Find where the given text appears and provide that cell's center as (X, Y) coordinate. 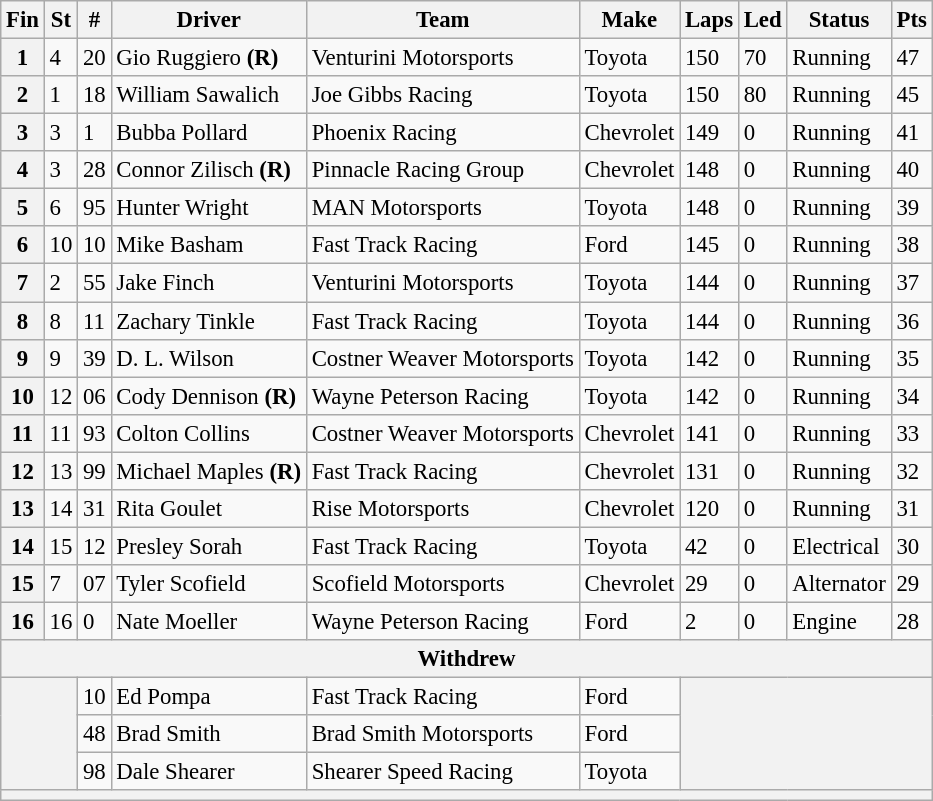
37 (912, 283)
Alternator (839, 584)
95 (94, 208)
Michael Maples (R) (208, 471)
98 (94, 772)
Hunter Wright (208, 208)
Rise Motorsports (442, 509)
Make (629, 20)
Led (762, 20)
42 (710, 546)
William Sawalich (208, 95)
06 (94, 396)
Zachary Tinkle (208, 321)
Cody Dennison (R) (208, 396)
D. L. Wilson (208, 358)
Tyler Scofield (208, 584)
Ed Pompa (208, 697)
Connor Zilisch (R) (208, 170)
Pinnacle Racing Group (442, 170)
149 (710, 133)
Joe Gibbs Racing (442, 95)
18 (94, 95)
MAN Motorsports (442, 208)
47 (912, 58)
141 (710, 433)
131 (710, 471)
Dale Shearer (208, 772)
41 (912, 133)
07 (94, 584)
Scofield Motorsports (442, 584)
32 (912, 471)
38 (912, 245)
20 (94, 58)
St (60, 20)
80 (762, 95)
35 (912, 358)
48 (94, 734)
Brad Smith (208, 734)
33 (912, 433)
Nate Moeller (208, 621)
30 (912, 546)
36 (912, 321)
Presley Sorah (208, 546)
Brad Smith Motorsports (442, 734)
Bubba Pollard (208, 133)
Electrical (839, 546)
55 (94, 283)
Colton Collins (208, 433)
40 (912, 170)
Withdrew (466, 659)
Rita Goulet (208, 509)
Pts (912, 20)
93 (94, 433)
Team (442, 20)
Phoenix Racing (442, 133)
34 (912, 396)
120 (710, 509)
Shearer Speed Racing (442, 772)
Driver (208, 20)
Fin (23, 20)
70 (762, 58)
Status (839, 20)
99 (94, 471)
Engine (839, 621)
Jake Finch (208, 283)
Mike Basham (208, 245)
5 (23, 208)
145 (710, 245)
Laps (710, 20)
Gio Ruggiero (R) (208, 58)
# (94, 20)
45 (912, 95)
